Locate the cell with the specified text and output its [x, y] center coordinate. 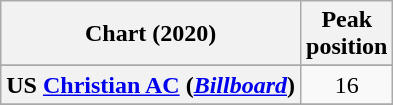
16 [347, 85]
US Christian AC (Billboard) [151, 85]
Peak position [347, 34]
Chart (2020) [151, 34]
